Provide the [X, Y] coordinate of the cell's center where the given text is located.  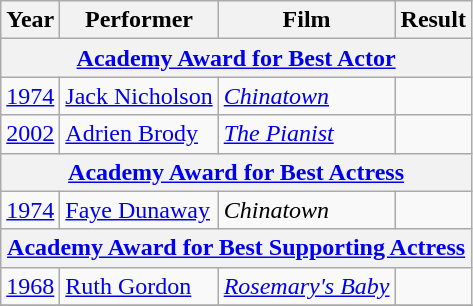
1968 [30, 286]
Academy Award for Best Actress [236, 172]
Jack Nicholson [139, 96]
Film [306, 20]
Ruth Gordon [139, 286]
Rosemary's Baby [306, 286]
Academy Award for Best Supporting Actress [236, 248]
Academy Award for Best Actor [236, 58]
The Pianist [306, 134]
Faye Dunaway [139, 210]
Result [433, 20]
Adrien Brody [139, 134]
2002 [30, 134]
Year [30, 20]
Performer [139, 20]
